Locate the cell with the specified text and output its (X, Y) center coordinate. 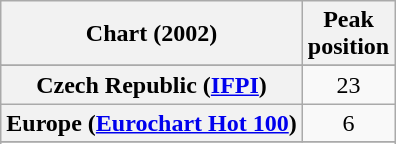
23 (348, 85)
6 (348, 123)
Czech Republic (IFPI) (152, 85)
Europe (Eurochart Hot 100) (152, 123)
Chart (2002) (152, 34)
Peakposition (348, 34)
